Search for the cell housing the specified text and yield its (x, y) center coordinate. 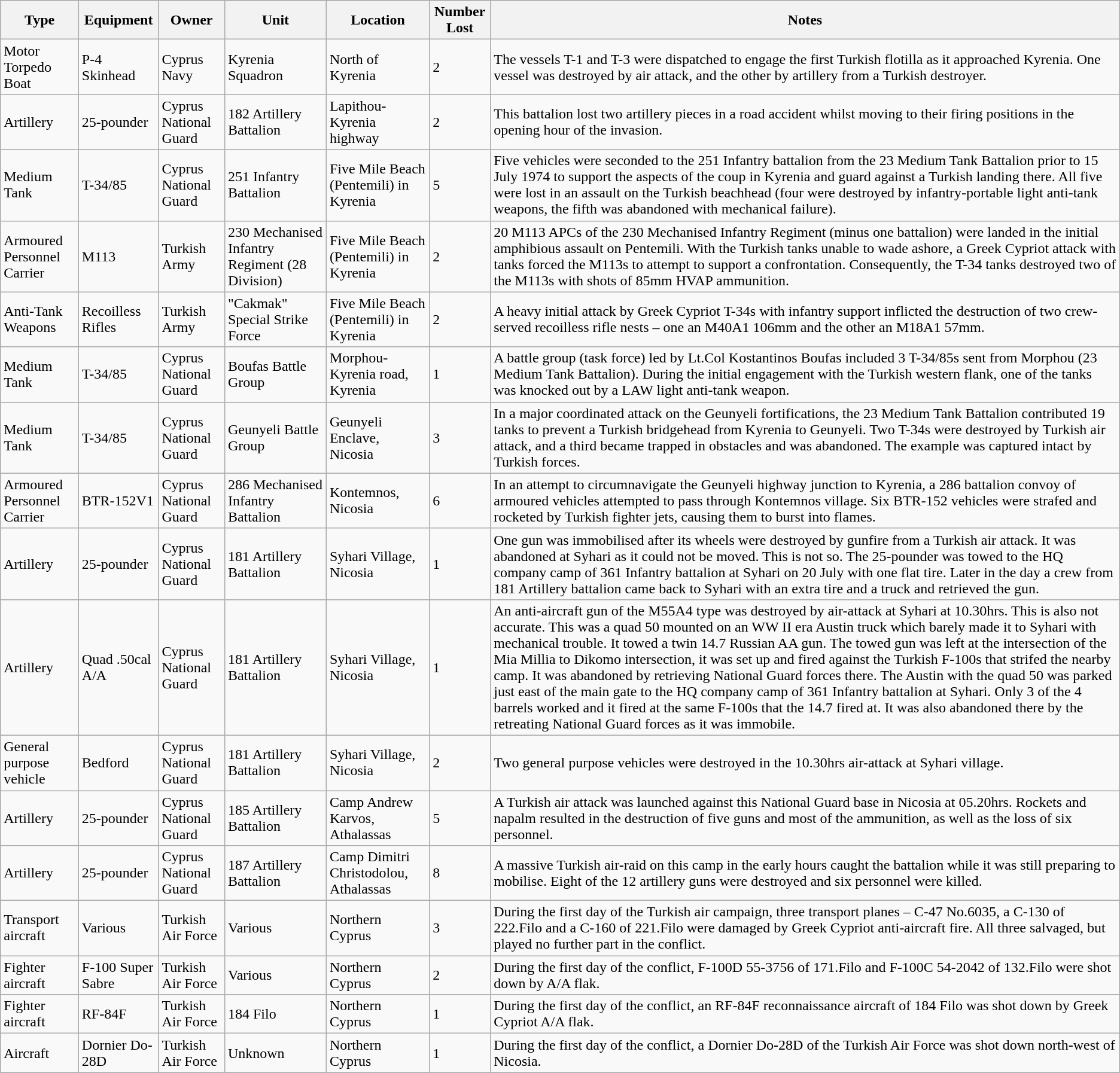
This battalion lost two artillery pieces in a road accident whilst moving to their firing positions in the opening hour of the invasion. (805, 122)
187 Artillery Battalion (275, 873)
185 Artillery Battalion (275, 818)
Dornier Do-28D (118, 1053)
Camp Andrew Karvos, Athalassas (378, 818)
Quad .50cal A/A (118, 667)
General purpose vehicle (39, 763)
RF-84F (118, 1014)
Morphou-Kyrenia road, Kyrenia (378, 374)
Type (39, 20)
Geunyeli Enclave, Nicosia (378, 438)
Bedford (118, 763)
Aircraft (39, 1053)
Camp Dimitri Christodolou, Athalassas (378, 873)
8 (460, 873)
Kyrenia Squadron (275, 67)
During the first day of the conflict, a Dornier Do-28D of the Turkish Air Force was shot down north-west of Nicosia. (805, 1053)
Number Lost (460, 20)
Notes (805, 20)
Motor Torpedo Boat (39, 67)
Transport aircraft (39, 928)
North of Kyrenia (378, 67)
"Cakmak" Special Strike Force (275, 319)
Anti-Tank Weapons (39, 319)
Equipment (118, 20)
Lapithou-Kyrenia highway (378, 122)
P-4 Skinhead (118, 67)
Geunyeli Battle Group (275, 438)
BTR-152V1 (118, 501)
286 Mechanised Infantry Battalion (275, 501)
Kontemnos, Nicosia (378, 501)
During the first day of the conflict, F-100D 55-3756 of 171.Filo and F-100C 54-2042 of 132.Filo were shot down by A/A flak. (805, 975)
Recoilless Rifles (118, 319)
182 Artillery Battalion (275, 122)
6 (460, 501)
M113 (118, 256)
230 Mechanised Infantry Regiment (28 Division) (275, 256)
Location (378, 20)
Owner (191, 20)
Unit (275, 20)
F-100 Super Sabre (118, 975)
184 Filo (275, 1014)
251 Infantry Battalion (275, 185)
Boufas Battle Group (275, 374)
Cyprus Navy (191, 67)
Two general purpose vehicles were destroyed in the 10.30hrs air-attack at Syhari village. (805, 763)
During the first day of the conflict, an RF-84F reconnaissance aircraft of 184 Filo was shot down by Greek Cypriot A/A flak. (805, 1014)
Unknown (275, 1053)
